Locate the cell with the specified text and output its (X, Y) center coordinate. 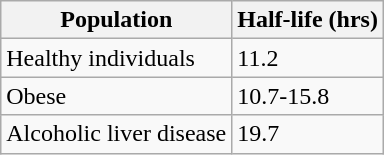
Obese (116, 96)
11.2 (308, 58)
Alcoholic liver disease (116, 134)
Healthy individuals (116, 58)
Population (116, 20)
Half-life (hrs) (308, 20)
19.7 (308, 134)
10.7-15.8 (308, 96)
